Identify which cell holds the provided text, then report its [X, Y] central coordinate. 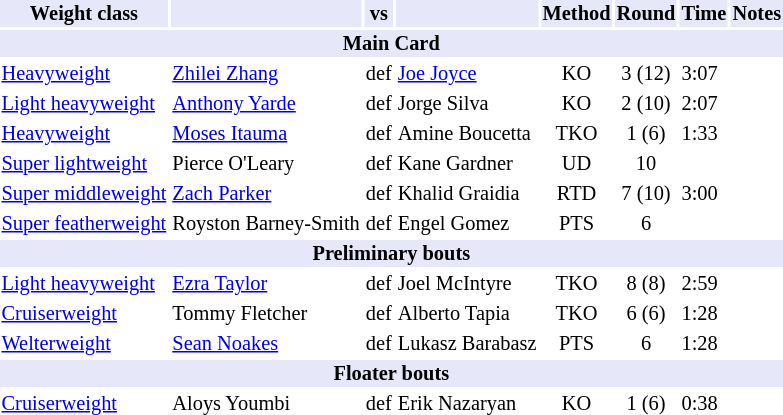
7 (10) [646, 194]
3:07 [704, 74]
2:59 [704, 284]
8 (8) [646, 284]
UD [576, 164]
10 [646, 164]
Joel McIntyre [467, 284]
3:00 [704, 194]
Moses Itauma [266, 134]
Alberto Tapia [467, 314]
2:07 [704, 104]
Lukasz Barabasz [467, 344]
Super middleweight [84, 194]
3 (12) [646, 74]
Preliminary bouts [392, 254]
Super lightweight [84, 164]
Cruiserweight [84, 314]
Main Card [392, 44]
Floater bouts [392, 374]
1:33 [704, 134]
Khalid Graidia [467, 194]
Round [646, 14]
Super featherweight [84, 224]
Zach Parker [266, 194]
Time [704, 14]
Tommy Fletcher [266, 314]
Sean Noakes [266, 344]
Welterweight [84, 344]
Pierce O'Leary [266, 164]
1 (6) [646, 134]
vs [378, 14]
Engel Gomez [467, 224]
Royston Barney-Smith [266, 224]
Weight class [84, 14]
Jorge Silva [467, 104]
Joe Joyce [467, 74]
Zhilei Zhang [266, 74]
Notes [757, 14]
Kane Gardner [467, 164]
6 (6) [646, 314]
Ezra Taylor [266, 284]
Method [576, 14]
RTD [576, 194]
Amine Boucetta [467, 134]
Anthony Yarde [266, 104]
2 (10) [646, 104]
